From the cell containing the given text, extract its center point as [x, y] coordinate. 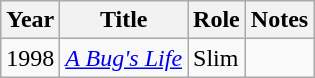
Slim [217, 58]
Year [30, 20]
Title [124, 20]
Notes [279, 20]
1998 [30, 58]
A Bug's Life [124, 58]
Role [217, 20]
